Pinpoint the cell where the given text exists, returning its [X, Y] midpoint coordinate. 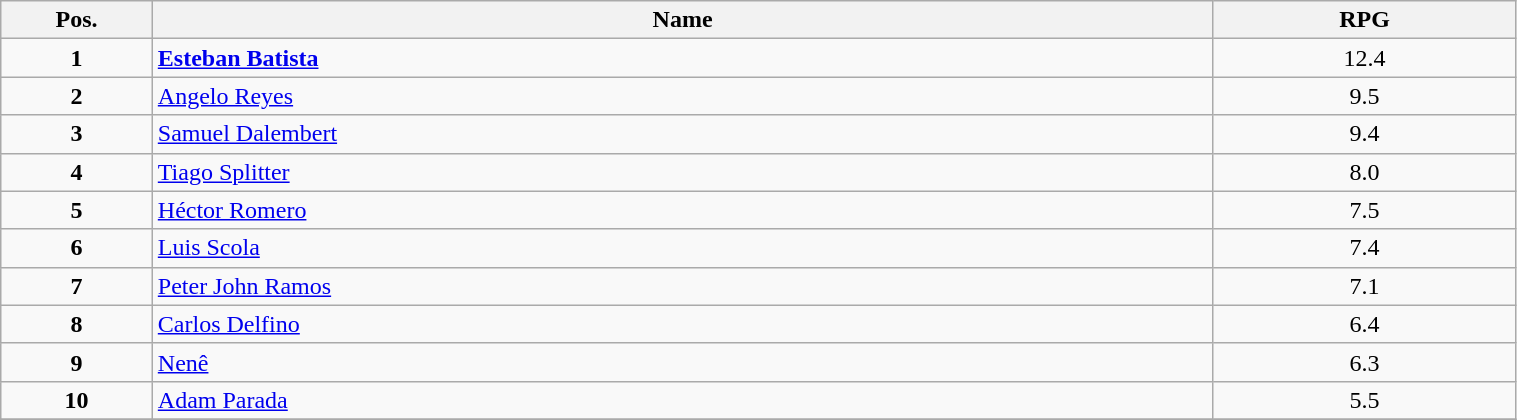
12.4 [1364, 58]
4 [77, 172]
7.5 [1364, 210]
Adam Parada [682, 400]
Angelo Reyes [682, 96]
10 [77, 400]
7.1 [1364, 286]
7.4 [1364, 248]
Héctor Romero [682, 210]
6 [77, 248]
Pos. [77, 20]
5 [77, 210]
8 [77, 324]
Nenê [682, 362]
8.0 [1364, 172]
Name [682, 20]
Esteban Batista [682, 58]
6.3 [1364, 362]
6.4 [1364, 324]
Samuel Dalembert [682, 134]
7 [77, 286]
Luis Scola [682, 248]
9 [77, 362]
Peter John Ramos [682, 286]
RPG [1364, 20]
2 [77, 96]
5.5 [1364, 400]
9.5 [1364, 96]
3 [77, 134]
1 [77, 58]
Carlos Delfino [682, 324]
Tiago Splitter [682, 172]
9.4 [1364, 134]
